Return the (X, Y) coordinate for the center point of the cell that contains the specified text.  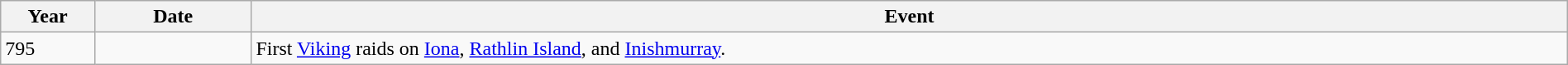
First Viking raids on Iona, Rathlin Island, and Inishmurray. (910, 48)
Year (48, 17)
Event (910, 17)
795 (48, 48)
Date (172, 17)
